Locate the cell with the specified text and output its [x, y] center coordinate. 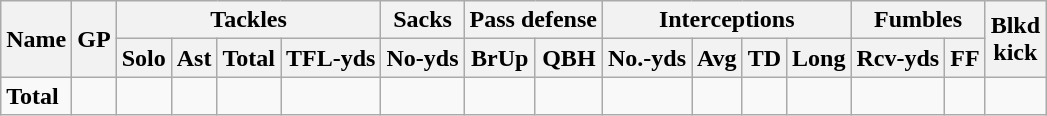
GP [94, 39]
Solo [144, 58]
No-yds [422, 58]
Sacks [422, 20]
QBH [568, 58]
Interceptions [726, 20]
Pass defense [533, 20]
FF [965, 58]
Tackles [248, 20]
Name [36, 39]
TFL-yds [331, 58]
Avg [718, 58]
Rcv-yds [898, 58]
Ast [194, 58]
Blkdkick [1015, 39]
TD [764, 58]
No.-yds [646, 58]
BrUp [500, 58]
Fumbles [918, 20]
Long [819, 58]
